Provide the [x, y] coordinate of the cell's center where the given text is located.  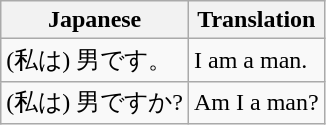
Am I a man? [256, 102]
(私は) 男です。 [95, 60]
Translation [256, 20]
I am a man. [256, 60]
(私は) 男ですか? [95, 102]
Japanese [95, 20]
